Determine the (X, Y) coordinate at the center of the cell enclosing the given text.  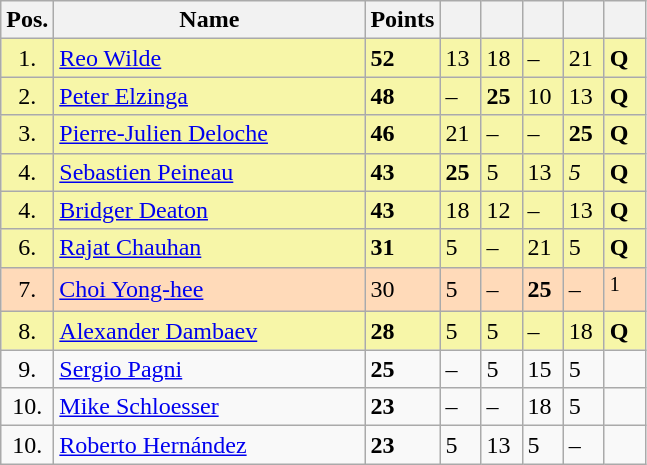
Bridger Deaton (210, 210)
1. (28, 58)
Sergio Pagni (210, 369)
46 (402, 134)
Name (210, 20)
7. (28, 290)
Mike Schloesser (210, 407)
Sebastien Peineau (210, 172)
12 (502, 210)
31 (402, 248)
48 (402, 96)
52 (402, 58)
Alexander Dambaev (210, 331)
1 (624, 290)
28 (402, 331)
Pierre-Julien Deloche (210, 134)
30 (402, 290)
Peter Elzinga (210, 96)
10 (542, 96)
Reo Wilde (210, 58)
Points (402, 20)
9. (28, 369)
Roberto Hernández (210, 445)
15 (542, 369)
8. (28, 331)
Choi Yong-hee (210, 290)
6. (28, 248)
2. (28, 96)
Rajat Chauhan (210, 248)
Pos. (28, 20)
3. (28, 134)
